Return the [X, Y] coordinate for the center point of the cell that contains the specified text.  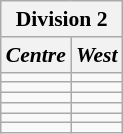
Division 2 [62, 19]
West [97, 55]
Centre [36, 55]
